For the text-containing cell, return its midpoint in (X, Y) coordinate format. 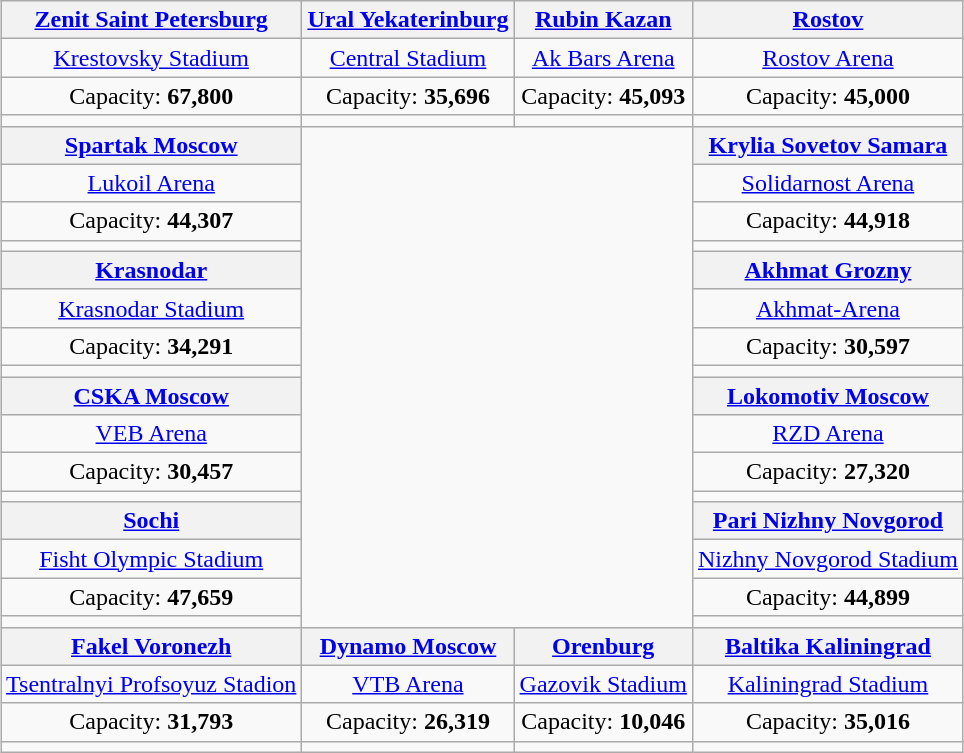
Capacity: 44,899 (828, 597)
Capacity: 26,319 (408, 722)
Krestovsky Stadium (152, 58)
Krasnodar Stadium (152, 308)
Capacity: 67,800 (152, 96)
Capacity: 45,000 (828, 96)
Capacity: 44,307 (152, 221)
Fakel Voronezh (152, 646)
Lokomotiv Moscow (828, 395)
Ak Bars Arena (603, 58)
Capacity: 27,320 (828, 472)
Solidarnost Arena (828, 183)
Capacity: 35,016 (828, 722)
Ural Yekaterinburg (408, 20)
Nizhny Novgorod Stadium (828, 559)
Capacity: 45,093 (603, 96)
Lukoil Arena (152, 183)
Akhmat-Arena (828, 308)
VTB Arena (408, 684)
Orenburg (603, 646)
Capacity: 44,918 (828, 221)
Krasnodar (152, 270)
Rubin Kazan (603, 20)
CSKA Moscow (152, 395)
Kaliningrad Stadium (828, 684)
Pari Nizhny Novgorod (828, 521)
Rostov Arena (828, 58)
Capacity: 31,793 (152, 722)
Tsentralnyi Profsoyuz Stadion (152, 684)
Capacity: 30,457 (152, 472)
Capacity: 34,291 (152, 346)
Capacity: 47,659 (152, 597)
RZD Arena (828, 434)
Dynamo Moscow (408, 646)
Akhmat Grozny (828, 270)
Baltika Kaliningrad (828, 646)
Gazovik Stadium (603, 684)
Capacity: 30,597 (828, 346)
Sochi (152, 521)
Rostov (828, 20)
Zenit Saint Petersburg (152, 20)
Capacity: 10,046 (603, 722)
Fisht Olympic Stadium (152, 559)
Spartak Moscow (152, 145)
Capacity: 35,696 (408, 96)
Central Stadium (408, 58)
Krylia Sovetov Samara (828, 145)
VEB Arena (152, 434)
